Determine the (x, y) coordinate at the center of the cell enclosing the given text.  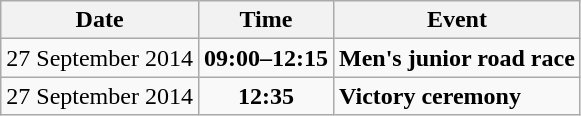
Men's junior road race (456, 58)
09:00–12:15 (266, 58)
12:35 (266, 96)
Event (456, 20)
Time (266, 20)
Date (100, 20)
Victory ceremony (456, 96)
